Determine the (X, Y) coordinate at the center of the cell enclosing the given text.  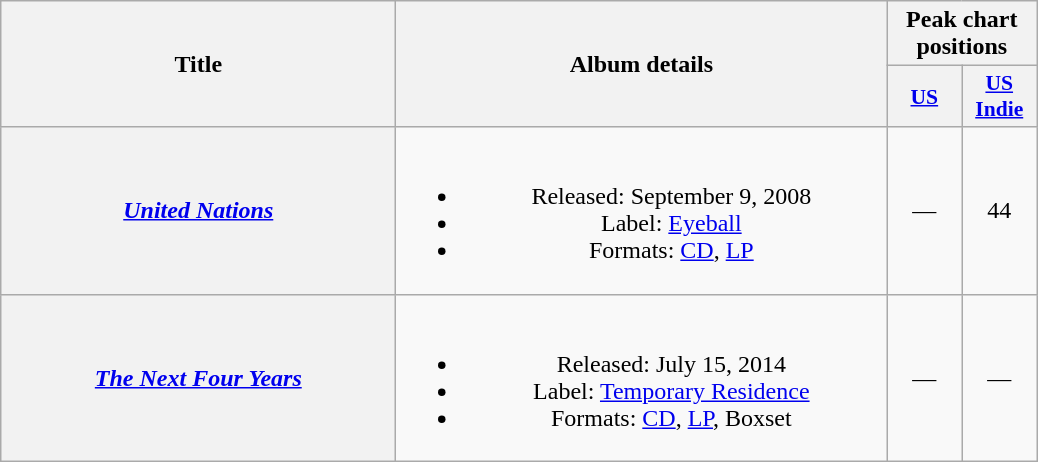
Released: September 9, 2008Label: EyeballFormats: CD, LP (642, 210)
Title (198, 64)
United Nations (198, 210)
Released: July 15, 2014Label: Temporary ResidenceFormats: CD, LP, Boxset (642, 378)
US (924, 96)
Peak chart positions (962, 34)
US Indie (1000, 96)
Album details (642, 64)
The Next Four Years (198, 378)
44 (1000, 210)
